Scan for the cell matching the given text and deliver its [x, y] coordinate at center. 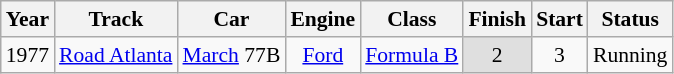
Year [28, 19]
Ford [322, 55]
3 [560, 55]
Engine [322, 19]
Running [630, 55]
Track [116, 19]
Car [231, 19]
Start [560, 19]
1977 [28, 55]
Road Atlanta [116, 55]
Formula B [412, 55]
March 77B [231, 55]
2 [497, 55]
Finish [497, 19]
Status [630, 19]
Class [412, 19]
